For the text-containing cell, return its midpoint in (X, Y) coordinate format. 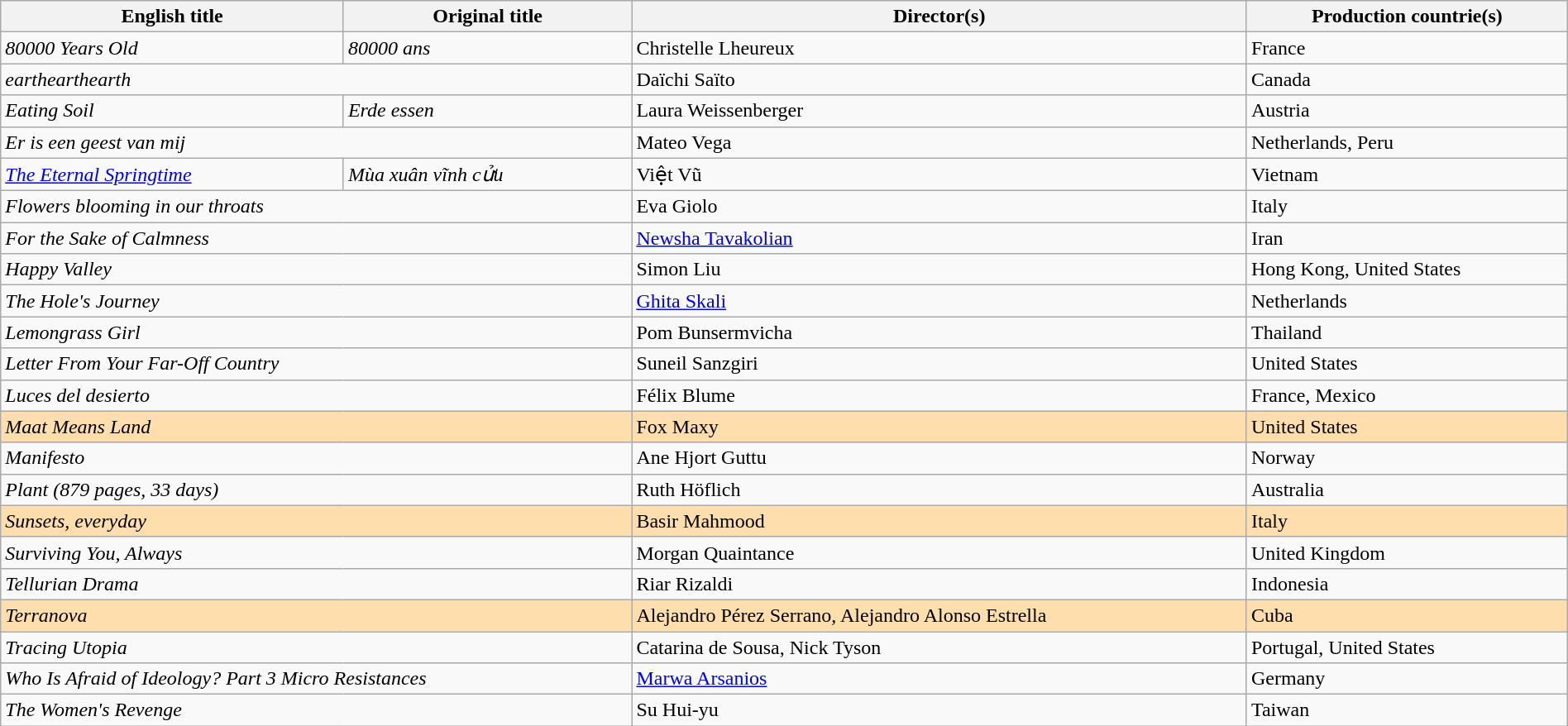
Félix Blume (939, 395)
Canada (1407, 79)
Mùa xuân vĩnh cửu (488, 174)
Who Is Afraid of Ideology? Part 3 Micro Resistances (316, 679)
Letter From Your Far-Off Country (316, 364)
Pom Bunsermvicha (939, 332)
Tracing Utopia (316, 647)
Catarina de Sousa, Nick Tyson (939, 647)
Maat Means Land (316, 427)
Laura Weissenberger (939, 111)
Ane Hjort Guttu (939, 458)
Morgan Quaintance (939, 552)
80000 Years Old (172, 48)
Flowers blooming in our throats (316, 207)
English title (172, 17)
Manifesto (316, 458)
Christelle Lheureux (939, 48)
Hong Kong, United States (1407, 270)
Marwa Arsanios (939, 679)
Plant (879 pages, 33 days) (316, 490)
Director(s) (939, 17)
Er is een geest van mij (316, 142)
Austria (1407, 111)
Original title (488, 17)
Australia (1407, 490)
Alejandro Pérez Serrano, Alejandro Alonso Estrella (939, 615)
The Women's Revenge (316, 710)
The Eternal Springtime (172, 174)
Simon Liu (939, 270)
Lemongrass Girl (316, 332)
Iran (1407, 238)
Erde essen (488, 111)
Eating Soil (172, 111)
Germany (1407, 679)
Ruth Höflich (939, 490)
The Hole's Journey (316, 301)
Riar Rizaldi (939, 584)
Ghita Skali (939, 301)
Terranova (316, 615)
Su Hui-yu (939, 710)
Cuba (1407, 615)
Netherlands (1407, 301)
Mateo Vega (939, 142)
Tellurian Drama (316, 584)
Daïchi Saïto (939, 79)
Surviving You, Always (316, 552)
Taiwan (1407, 710)
Fox Maxy (939, 427)
earthearthearth (316, 79)
Indonesia (1407, 584)
Netherlands, Peru (1407, 142)
Portugal, United States (1407, 647)
Norway (1407, 458)
France (1407, 48)
United Kingdom (1407, 552)
Newsha Tavakolian (939, 238)
Luces del desierto (316, 395)
Basir Mahmood (939, 521)
80000 ans (488, 48)
For the Sake of Calmness (316, 238)
Sunsets, everyday (316, 521)
Eva Giolo (939, 207)
Suneil Sanzgiri (939, 364)
Happy Valley (316, 270)
Thailand (1407, 332)
France, Mexico (1407, 395)
Production countrie(s) (1407, 17)
Việt Vũ (939, 174)
Vietnam (1407, 174)
